Pinpoint the cell where the given text exists, returning its (x, y) midpoint coordinate. 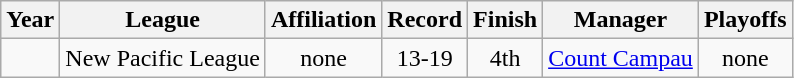
Finish (506, 20)
Affiliation (323, 20)
4th (506, 58)
Count Campau (621, 58)
Record (425, 20)
Year (30, 20)
New Pacific League (163, 58)
Playoffs (745, 20)
League (163, 20)
13-19 (425, 58)
Manager (621, 20)
